Return [x, y] of the center of cell containing provided text 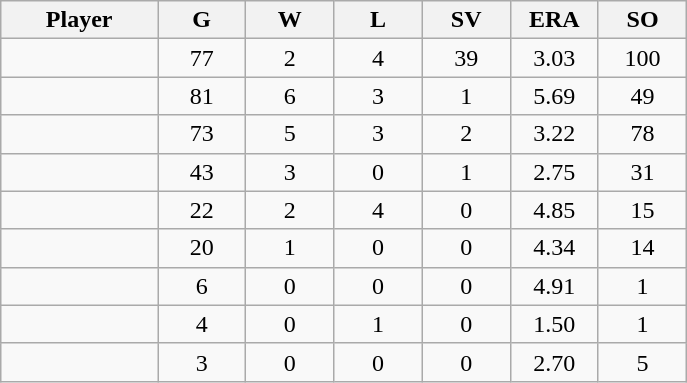
4.91 [554, 286]
W [290, 20]
39 [466, 58]
L [378, 20]
G [202, 20]
22 [202, 210]
2.70 [554, 362]
1.50 [554, 324]
Player [80, 20]
3.22 [554, 134]
20 [202, 248]
2.75 [554, 172]
81 [202, 96]
ERA [554, 20]
3.03 [554, 58]
4.85 [554, 210]
14 [642, 248]
31 [642, 172]
73 [202, 134]
15 [642, 210]
5.69 [554, 96]
49 [642, 96]
100 [642, 58]
SO [642, 20]
77 [202, 58]
43 [202, 172]
4.34 [554, 248]
SV [466, 20]
78 [642, 134]
